Locate the cell with the specified text and output its [X, Y] center coordinate. 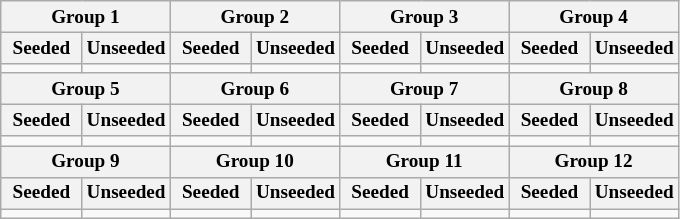
Group 11 [424, 161]
Group 5 [86, 89]
Group 1 [86, 17]
Group 4 [594, 17]
Group 10 [254, 161]
Group 7 [424, 89]
Group 2 [254, 17]
Group 12 [594, 161]
Group 9 [86, 161]
Group 6 [254, 89]
Group 8 [594, 89]
Group 3 [424, 17]
